Locate the cell with the specified text and output its (x, y) center coordinate. 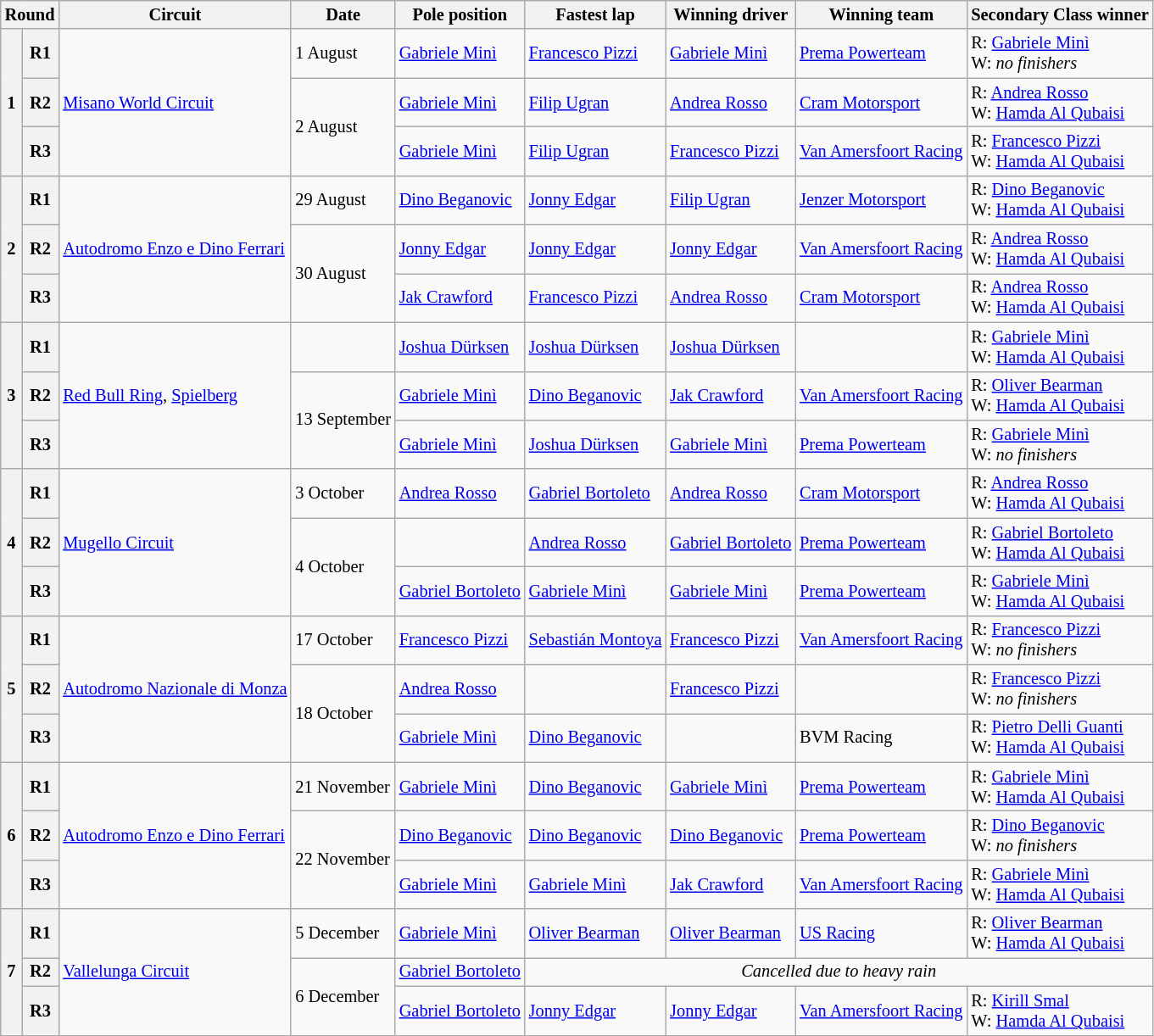
Winning driver (731, 14)
13 September (343, 421)
5 December (343, 933)
Date (343, 14)
Vallelunga Circuit (175, 972)
6 (12, 836)
22 November (343, 860)
17 October (343, 640)
Cancelled due to heavy rain (839, 972)
1 August (343, 53)
29 August (343, 200)
US Racing (881, 933)
R: Kirill SmalW: Hamda Al Qubaisi (1060, 1011)
Mugello Circuit (175, 543)
R: Francesco PizziW: Hamda Al Qubaisi (1060, 151)
Sebastián Montoya (595, 640)
21 November (343, 787)
Secondary Class winner (1060, 14)
Red Bull Ring, Spielberg (175, 395)
R: Gabriel BortoletoW: Hamda Al Qubaisi (1060, 543)
Autodromo Nazionale di Monza (175, 688)
3 (12, 395)
3 October (343, 493)
Jenzer Motorsport (881, 200)
2 August (343, 127)
Round (31, 14)
R: Dino BeganovicW: Hamda Al Qubaisi (1060, 200)
2 (12, 249)
Winning team (881, 14)
Misano World Circuit (175, 102)
18 October (343, 714)
30 August (343, 273)
7 (12, 972)
6 December (343, 995)
R: Pietro Delli GuantiW: Hamda Al Qubaisi (1060, 738)
1 (12, 102)
4 (12, 543)
BVM Racing (881, 738)
Pole position (460, 14)
R: Dino BeganovicW: no finishers (1060, 835)
4 October (343, 566)
Circuit (175, 14)
Fastest lap (595, 14)
5 (12, 688)
